Capture the cell that displays the provided text and extract its [x, y] central coordinate. 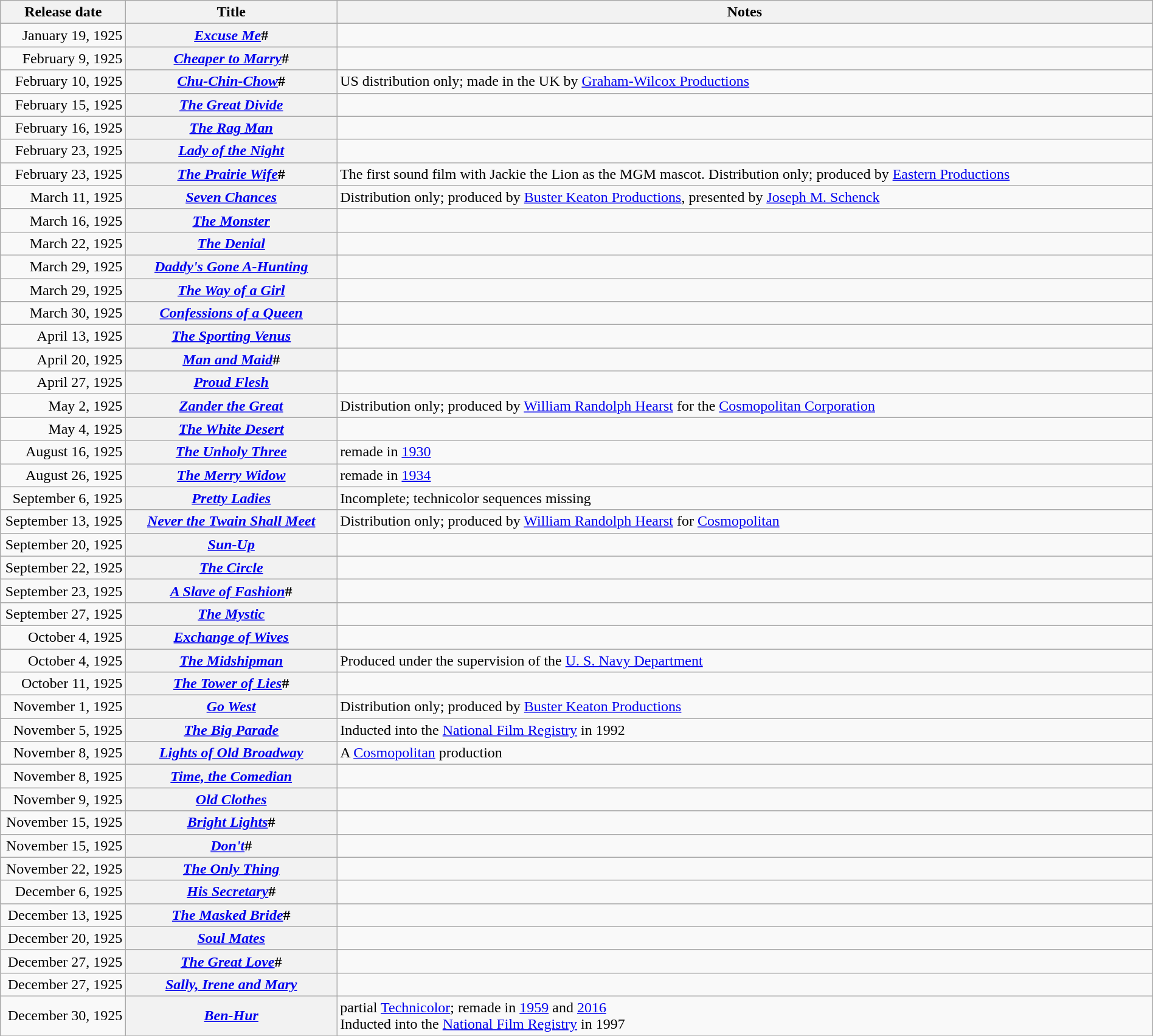
Bright Lights# [231, 822]
Go West [231, 707]
Pretty Ladies [231, 498]
Don't# [231, 846]
The Tower of Lies# [231, 684]
November 5, 1925 [63, 730]
August 26, 1925 [63, 475]
The Sporting Venus [231, 336]
December 20, 1925 [63, 938]
September 6, 1925 [63, 498]
The Midshipman [231, 660]
Chu-Chin-Chow# [231, 82]
December 6, 1925 [63, 892]
Distribution only; produced by Buster Keaton Productions [745, 707]
Seven Chances [231, 197]
Incomplete; technicolor sequences missing [745, 498]
April 27, 1925 [63, 383]
Inducted into the National Film Registry in 1992 [745, 730]
Notes [745, 12]
Soul Mates [231, 938]
October 11, 1925 [63, 684]
The Unholy Three [231, 452]
May 4, 1925 [63, 429]
Sun-Up [231, 544]
March 30, 1925 [63, 313]
Cheaper to Marry# [231, 58]
February 15, 1925 [63, 105]
February 9, 1925 [63, 58]
Release date [63, 12]
The Prairie Wife# [231, 174]
March 11, 1925 [63, 197]
The Great Love# [231, 961]
August 16, 1925 [63, 452]
Excuse Me# [231, 35]
Produced under the supervision of the U. S. Navy Department [745, 660]
A Slave of Fashion# [231, 591]
Exchange of Wives [231, 637]
A Cosmopolitan production [745, 753]
November 1, 1925 [63, 707]
January 19, 1925 [63, 35]
The Masked Bride# [231, 915]
September 27, 1925 [63, 614]
Never the Twain Shall Meet [231, 521]
November 9, 1925 [63, 799]
Sally, Irene and Mary [231, 984]
The Monster [231, 220]
The Great Divide [231, 105]
The Big Parade [231, 730]
The Merry Widow [231, 475]
The Circle [231, 568]
The first sound film with Jackie the Lion as the MGM mascot. Distribution only; produced by Eastern Productions [745, 174]
The White Desert [231, 429]
The Denial [231, 243]
Man and Maid# [231, 360]
March 16, 1925 [63, 220]
partial Technicolor; remade in 1959 and 2016Inducted into the National Film Registry in 1997 [745, 1016]
The Mystic [231, 614]
Distribution only; produced by William Randolph Hearst for Cosmopolitan [745, 521]
September 22, 1925 [63, 568]
The Way of a Girl [231, 290]
Daddy's Gone A-Hunting [231, 266]
November 22, 1925 [63, 869]
September 20, 1925 [63, 544]
February 10, 1925 [63, 82]
Lady of the Night [231, 151]
Lights of Old Broadway [231, 753]
May 2, 1925 [63, 406]
US distribution only; made in the UK by Graham-Wilcox Productions [745, 82]
April 13, 1925 [63, 336]
remade in 1930 [745, 452]
Zander the Great [231, 406]
February 16, 1925 [63, 128]
December 13, 1925 [63, 915]
September 23, 1925 [63, 591]
April 20, 1925 [63, 360]
remade in 1934 [745, 475]
Title [231, 12]
Confessions of a Queen [231, 313]
December 30, 1925 [63, 1016]
Distribution only; produced by William Randolph Hearst for the Cosmopolitan Corporation [745, 406]
The Rag Man [231, 128]
The Only Thing [231, 869]
March 22, 1925 [63, 243]
September 13, 1925 [63, 521]
Old Clothes [231, 799]
His Secretary# [231, 892]
Proud Flesh [231, 383]
Ben-Hur [231, 1016]
Time, the Comedian [231, 776]
Distribution only; produced by Buster Keaton Productions, presented by Joseph M. Schenck [745, 197]
